Locate the cell with the specified text and output its [X, Y] center coordinate. 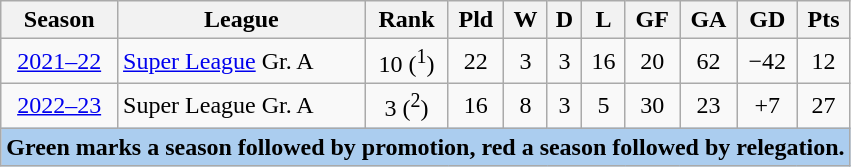
Pts [824, 20]
20 [652, 62]
23 [709, 106]
5 [604, 106]
12 [824, 62]
27 [824, 106]
3 (2) [406, 106]
GA [709, 20]
22 [476, 62]
GD [767, 20]
+7 [767, 106]
League [242, 20]
2022–23 [60, 106]
D [564, 20]
GF [652, 20]
Green marks a season followed by promotion, red a season followed by relegation. [426, 147]
10 (1) [406, 62]
30 [652, 106]
8 [526, 106]
62 [709, 62]
Pld [476, 20]
−42 [767, 62]
2021–22 [60, 62]
L [604, 20]
Season [60, 20]
W [526, 20]
Rank [406, 20]
